Return the (x, y) coordinate for the center point of the cell that contains the specified text.  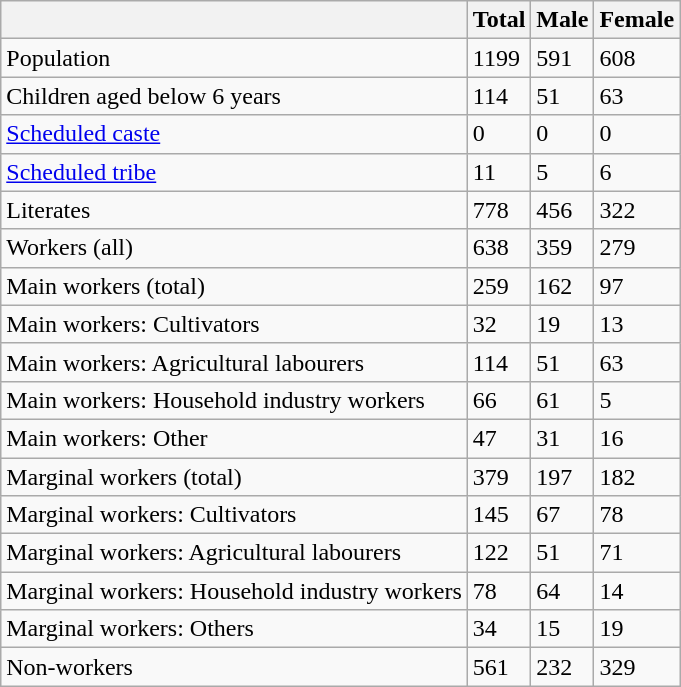
64 (562, 591)
Main workers: Agricultural labourers (234, 362)
608 (637, 58)
279 (637, 248)
Workers (all) (234, 248)
182 (637, 477)
13 (637, 324)
Main workers: Cultivators (234, 324)
6 (637, 172)
122 (499, 553)
Marginal workers: Others (234, 629)
591 (562, 58)
322 (637, 210)
31 (562, 438)
Main workers: Household industry workers (234, 400)
Male (562, 20)
16 (637, 438)
Marginal workers: Cultivators (234, 515)
456 (562, 210)
32 (499, 324)
359 (562, 248)
11 (499, 172)
15 (562, 629)
Children aged below 6 years (234, 96)
66 (499, 400)
259 (499, 286)
778 (499, 210)
162 (562, 286)
Female (637, 20)
Scheduled caste (234, 134)
14 (637, 591)
561 (499, 667)
Non-workers (234, 667)
67 (562, 515)
329 (637, 667)
Total (499, 20)
638 (499, 248)
71 (637, 553)
97 (637, 286)
Main workers (total) (234, 286)
Marginal workers: Household industry workers (234, 591)
Scheduled tribe (234, 172)
34 (499, 629)
379 (499, 477)
47 (499, 438)
Population (234, 58)
Marginal workers: Agricultural labourers (234, 553)
1199 (499, 58)
Marginal workers (total) (234, 477)
61 (562, 400)
145 (499, 515)
Literates (234, 210)
232 (562, 667)
Main workers: Other (234, 438)
197 (562, 477)
